Return the (x, y) coordinate for the center point of the cell that contains the specified text.  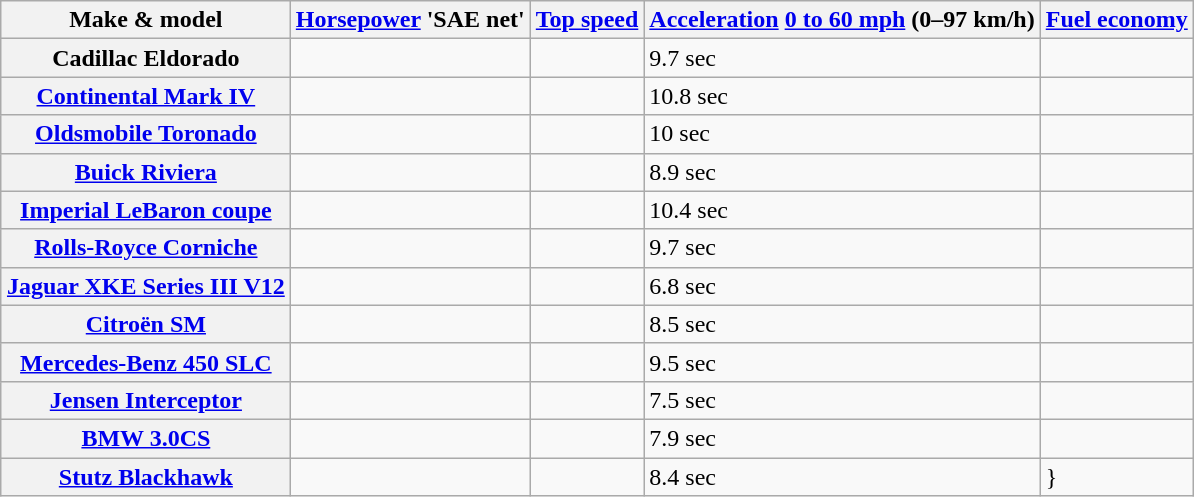
Fuel economy (1116, 20)
Jensen Interceptor (146, 400)
Horsepower 'SAE net' (410, 20)
} (1116, 477)
8.9 sec (842, 172)
8.4 sec (842, 477)
Oldsmobile Toronado (146, 134)
Cadillac Eldorado (146, 58)
10 sec (842, 134)
Make & model (146, 20)
Jaguar XKE Series III V12 (146, 286)
BMW 3.0CS (146, 438)
Acceleration 0 to 60 mph (0–97 km/h) (842, 20)
10.4 sec (842, 210)
7.5 sec (842, 400)
7.9 sec (842, 438)
9.5 sec (842, 362)
Rolls-Royce Corniche (146, 248)
Top speed (587, 20)
Buick Riviera (146, 172)
Imperial LeBaron coupe (146, 210)
10.8 sec (842, 96)
Continental Mark IV (146, 96)
Citroën SM (146, 324)
8.5 sec (842, 324)
6.8 sec (842, 286)
Mercedes-Benz 450 SLC (146, 362)
Stutz Blackhawk (146, 477)
